Determine the [x, y] coordinate at the center of the cell enclosing the given text.  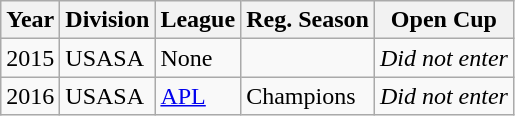
None [198, 58]
2016 [30, 96]
League [198, 20]
2015 [30, 58]
Division [108, 20]
Year [30, 20]
Champions [308, 96]
APL [198, 96]
Open Cup [444, 20]
Reg. Season [308, 20]
